Scan for the cell matching the given text and deliver its (x, y) coordinate at center. 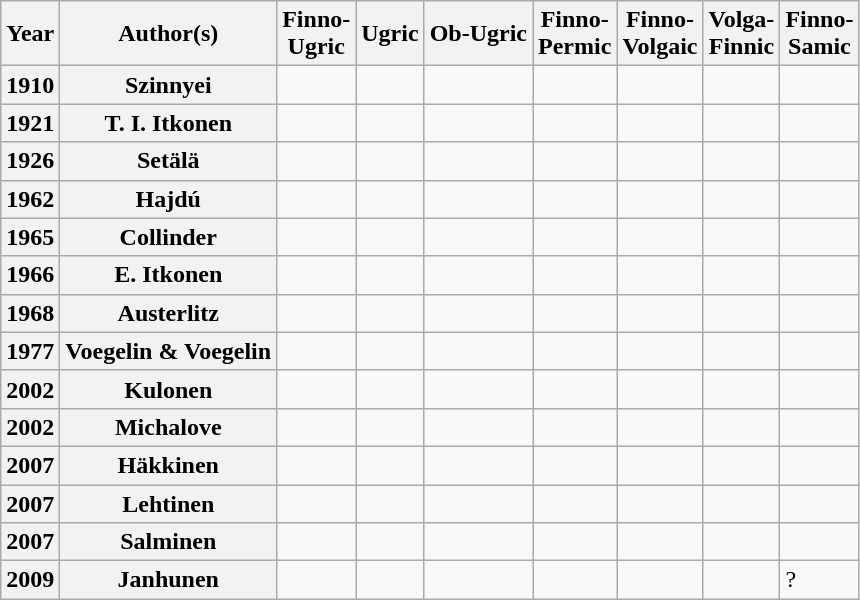
Collinder (168, 237)
Voegelin & Voegelin (168, 351)
Ugric (390, 34)
Finno-Samic (820, 34)
Finno-Ugric (316, 34)
Janhunen (168, 580)
Michalove (168, 427)
1965 (30, 237)
Ob-Ugric (478, 34)
Author(s) (168, 34)
1962 (30, 199)
Volga-Finnic (742, 34)
Finno-Volgaic (660, 34)
1910 (30, 85)
Lehtinen (168, 503)
1968 (30, 313)
1977 (30, 351)
Hajdú (168, 199)
1921 (30, 123)
E. Itkonen (168, 275)
Kulonen (168, 389)
Szinnyei (168, 85)
? (820, 580)
Salminen (168, 542)
Setälä (168, 161)
2009 (30, 580)
T. I. Itkonen (168, 123)
Year (30, 34)
Finno-Permic (574, 34)
Häkkinen (168, 465)
1926 (30, 161)
Austerlitz (168, 313)
1966 (30, 275)
